Output the [x, y] coordinate of the center of the cell containing the given text.  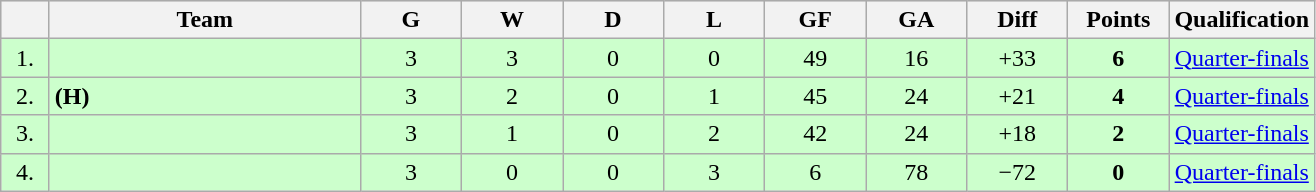
L [714, 20]
16 [916, 58]
+21 [1018, 96]
49 [816, 58]
(H) [204, 96]
D [612, 20]
+33 [1018, 58]
+18 [1018, 134]
45 [816, 96]
4 [1118, 96]
GA [916, 20]
Team [204, 20]
4. [26, 172]
42 [816, 134]
78 [916, 172]
Qualification [1242, 20]
Diff [1018, 20]
3. [26, 134]
Points [1118, 20]
G [410, 20]
GF [816, 20]
W [512, 20]
2. [26, 96]
−72 [1018, 172]
1. [26, 58]
